Output the (x, y) coordinate of the center of the cell containing the given text.  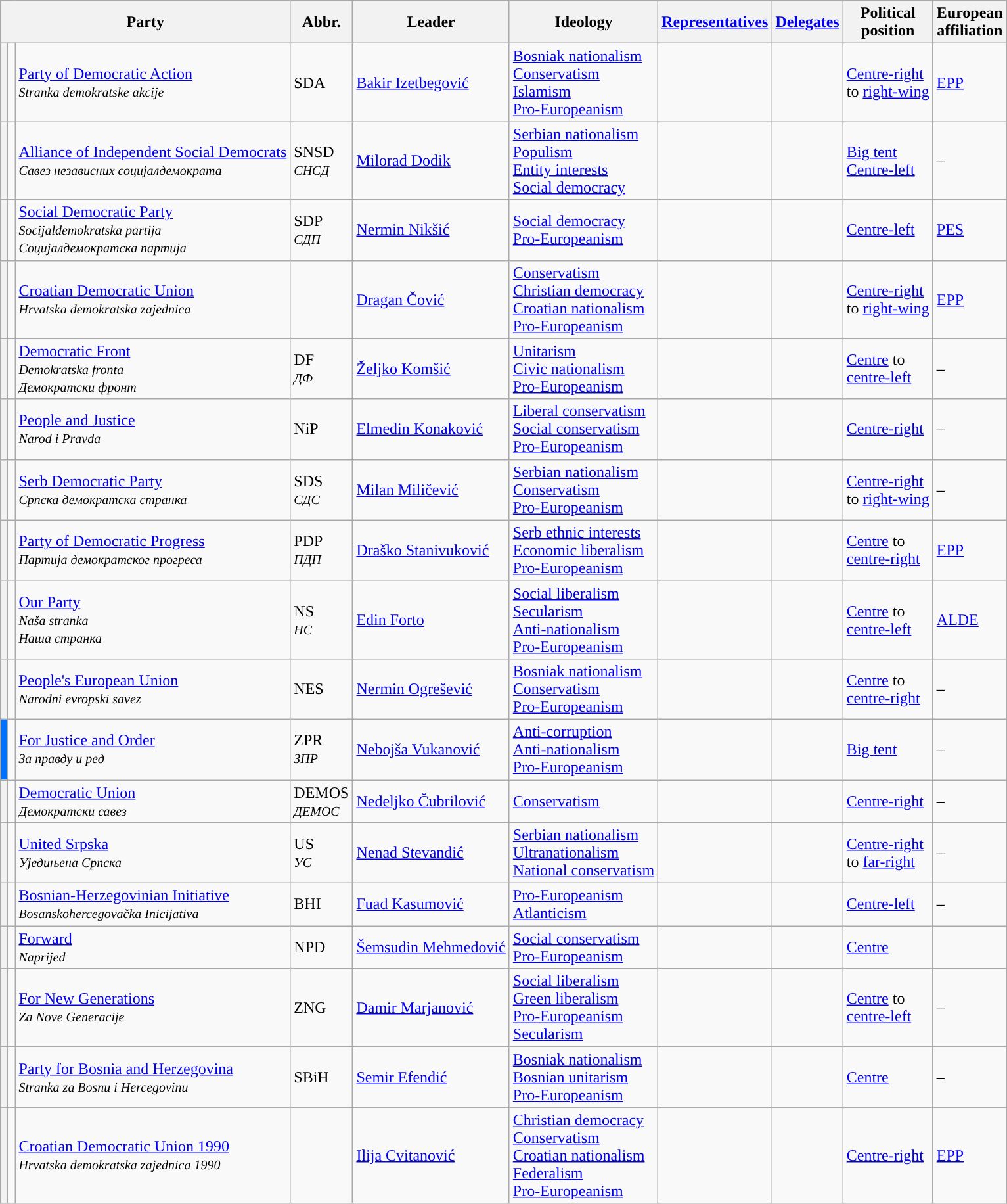
Social Democratic PartySocijaldemokratska partijaСоцијалдемократска партија (152, 230)
Serbian nationalismPopulismEntity interestsSocial democracy (583, 160)
People's European UnionNarodni evropski savez (152, 689)
Semir Efendić (431, 1077)
Serb Democratic PartyСрпска демократска странка (152, 490)
Ilija Cvitanović (431, 1155)
Big tentCentre-left (888, 160)
United SrpskaУједињена Српска (152, 853)
Elmedin Konaković (431, 429)
BHI (322, 904)
Damir Marjanović (431, 1008)
Nermin Ogrešević (431, 689)
SDSСДС (322, 490)
Delegates (807, 22)
Croatian Democratic Union 1990Hrvatska demokratska zajednica 1990 (152, 1155)
Milorad Dodik (431, 160)
NPD (322, 948)
Bosniak nationalismBosnian unitarismPro-Europeanism (583, 1077)
Šemsudin Mehmedović (431, 948)
Politicalposition (888, 22)
Croatian Democratic UnionHrvatska demokratska zajednica (152, 300)
NSНС (322, 619)
SDA (322, 83)
Leader (431, 22)
Representatives (715, 22)
ALDE (970, 619)
Social liberalismGreen liberalismPro-EuropeanismSecularism (583, 1008)
Democratic FrontDemokratska frontaДемократски фронт (152, 369)
People and JusticeNarod i Pravda (152, 429)
UnitarismCivic nationalismPro-Europeanism (583, 369)
PES (970, 230)
Nedeljko Čubrilović (431, 800)
Our PartyNaša strankaНаша странка (152, 619)
Alliance of Independent Social DemocratsСавез независних социјалдемократа (152, 160)
PDPПДП (322, 550)
Anti-corruptionAnti-nationalismPro-Europeanism (583, 749)
Centre-rightto far-right (888, 853)
Big tent (888, 749)
Nenad Stevandić (431, 853)
SNSDСНСД (322, 160)
Željko Komšić (431, 369)
Milan Miličević (431, 490)
Serbian nationalismConservatismPro-Europeanism (583, 490)
SBiH (322, 1077)
Social conservatismPro-Europeanism (583, 948)
DFДФ (322, 369)
Fuad Kasumović (431, 904)
ConservatismChristian democracyCroatian nationalismPro-Europeanism (583, 300)
Social democracyPro-Europeanism (583, 230)
ForwardNaprijed (152, 948)
ZNG (322, 1008)
Democratic UnionДемократски савез (152, 800)
Party (146, 22)
Pro-EuropeanismAtlanticism (583, 904)
SDPСДП (322, 230)
Bosniak nationalismConservatismIslamismPro-Europeanism (583, 83)
Dragan Čović (431, 300)
USУС (322, 853)
Party of Democratic ProgressПартија демократског прогреса (152, 550)
For Justice and OrderЗа правду и ред (152, 749)
Conservatism (583, 800)
Ideology (583, 22)
Serbian nationalismUltranationalismNational conservatism (583, 853)
Europeanaffiliation (970, 22)
For New GenerationsZa Nove Generacije (152, 1008)
ZPRЗПР (322, 749)
Social liberalismSecularismAnti-nationalismPro-Europeanism (583, 619)
NES (322, 689)
Edin Forto (431, 619)
Nebojša Vukanović (431, 749)
Bosniak nationalismConservatismPro-Europeanism (583, 689)
Christian democracyConservatismCroatian nationalismFederalismPro-Europeanism (583, 1155)
DEMOSДЕМОС (322, 800)
NiP (322, 429)
Bosnian-Herzegovinian InitiativeBosanskohercegovačka Inicijativa (152, 904)
Nermin Nikšić (431, 230)
Abbr. (322, 22)
Draško Stanivuković (431, 550)
Liberal conservatismSocial conservatismPro-Europeanism (583, 429)
Serb ethnic interestsEconomic liberalismPro-Europeanism (583, 550)
Party of Democratic ActionStranka demokratske akcije (152, 83)
Party for Bosnia and HerzegovinaStranka za Bosnu i Hercegovinu (152, 1077)
Bakir Izetbegović (431, 83)
